Return the (X, Y) coordinate for the center point of the cell that contains the specified text.  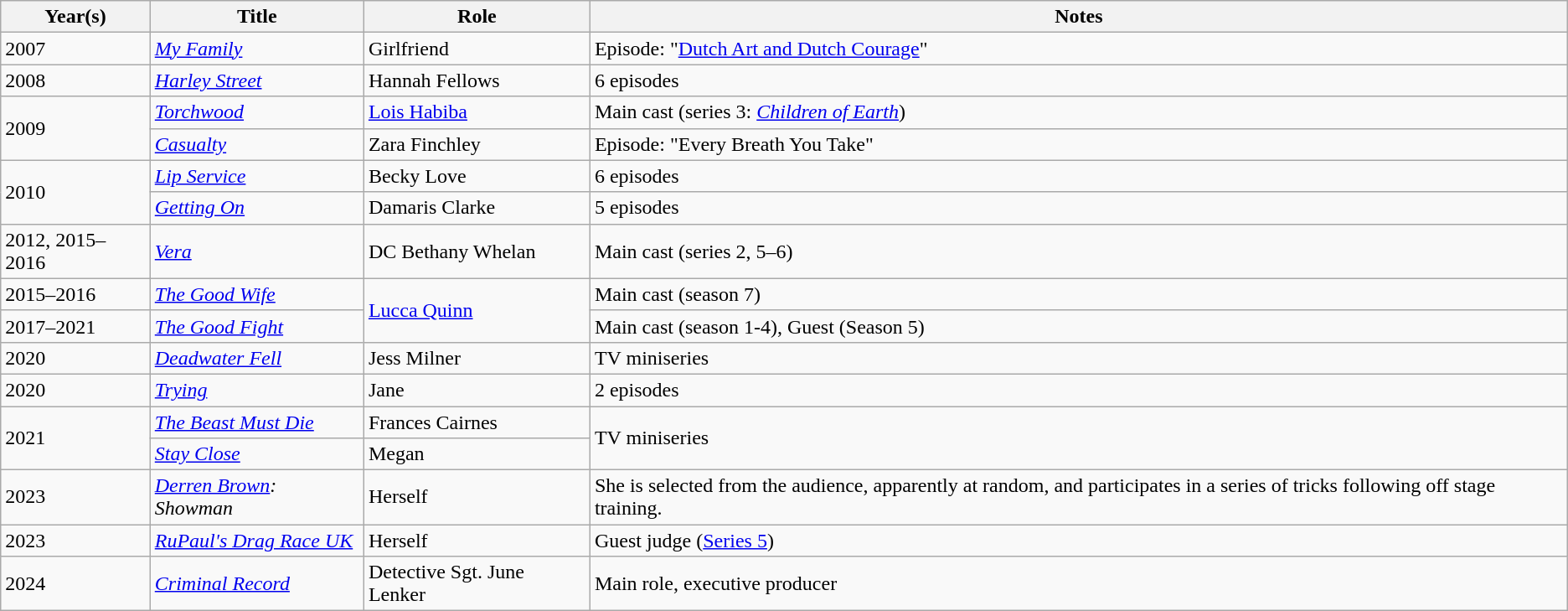
2 episodes (1079, 390)
Title (256, 17)
Main role, executive producer (1079, 583)
Megan (477, 454)
Zara Finchley (477, 144)
Harley Street (256, 80)
2015–2016 (75, 294)
Detective Sgt. June Lenker (477, 583)
Jane (477, 390)
2021 (75, 438)
Hannah Fellows (477, 80)
Year(s) (75, 17)
Criminal Record (256, 583)
Guest judge (Series 5) (1079, 541)
Episode: "Dutch Art and Dutch Courage" (1079, 49)
2008 (75, 80)
My Family (256, 49)
Becky Love (477, 176)
Episode: "Every Breath You Take" (1079, 144)
2024 (75, 583)
Girlfriend (477, 49)
The Good Wife (256, 294)
RuPaul's Drag Race UK (256, 541)
Torchwood (256, 112)
Lucca Quinn (477, 310)
2007 (75, 49)
Role (477, 17)
Derren Brown: Showman (256, 498)
Trying (256, 390)
Main cast (season 7) (1079, 294)
She is selected from the audience, apparently at random, and participates in a series of tricks following off stage training. (1079, 498)
Main cast (series 3: Children of Earth) (1079, 112)
Getting On (256, 208)
DC Bethany Whelan (477, 251)
Notes (1079, 17)
2017–2021 (75, 326)
2009 (75, 128)
Main cast (series 2, 5–6) (1079, 251)
Main cast (season 1-4), Guest (Season 5) (1079, 326)
Vera (256, 251)
Damaris Clarke (477, 208)
5 episodes (1079, 208)
Lois Habiba (477, 112)
2012, 2015–2016 (75, 251)
Lip Service (256, 176)
The Good Fight (256, 326)
Deadwater Fell (256, 358)
Casualty (256, 144)
Jess Milner (477, 358)
Stay Close (256, 454)
The Beast Must Die (256, 422)
Frances Cairnes (477, 422)
2010 (75, 192)
